Return the (x, y) coordinate for the center point of the cell that contains the specified text.  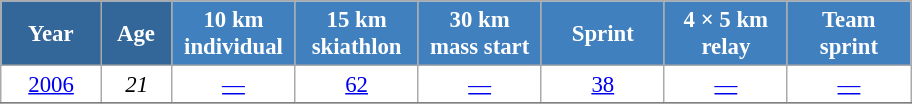
Team sprint (848, 34)
Year (52, 34)
21 (136, 85)
62 (356, 85)
15 km skiathlon (356, 34)
Sprint (602, 34)
10 km individual (234, 34)
Age (136, 34)
2006 (52, 85)
30 km mass start (480, 34)
38 (602, 85)
4 × 5 km relay (726, 34)
